Identify which cell holds the provided text, then report its [x, y] central coordinate. 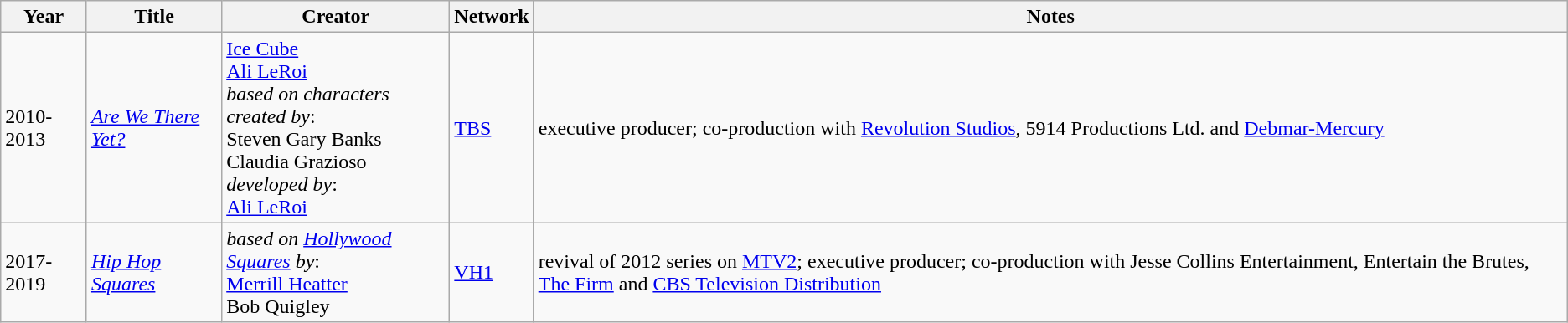
executive producer; co-production with Revolution Studios, 5914 Productions Ltd. and Debmar-Mercury [1050, 127]
Title [154, 17]
VH1 [492, 273]
Network [492, 17]
Hip Hop Squares [154, 273]
Year [44, 17]
based on Hollywood Squares by:Merrill HeatterBob Quigley [336, 273]
TBS [492, 127]
Notes [1050, 17]
2010-2013 [44, 127]
Ice CubeAli LeRoibased on characters created by:Steven Gary BanksClaudia Graziosodeveloped by:Ali LeRoi [336, 127]
2017-2019 [44, 273]
Are We There Yet? [154, 127]
Creator [336, 17]
